For the text-containing cell, return its midpoint in [X, Y] coordinate format. 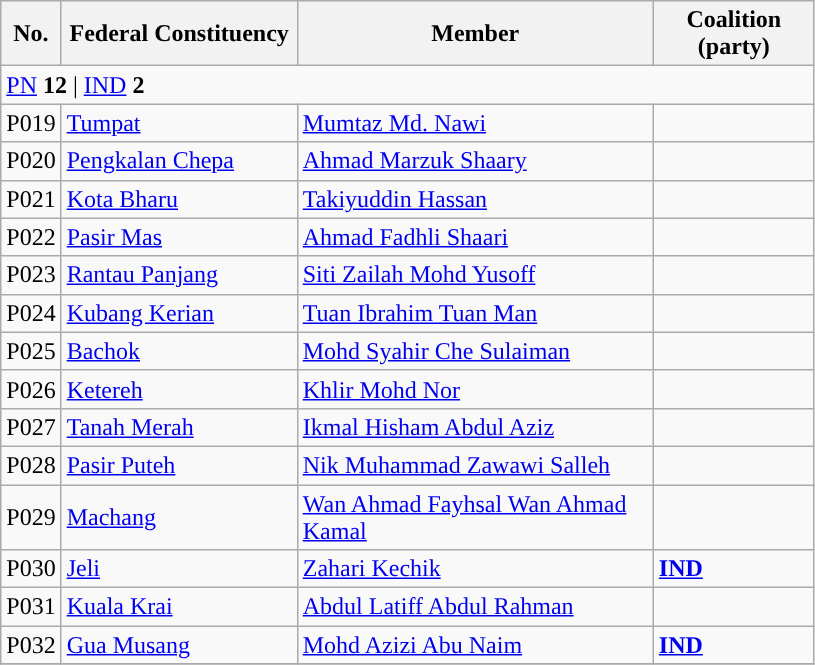
P027 [31, 427]
Takiyuddin Hassan [475, 199]
P030 [31, 569]
Pengkalan Chepa [179, 161]
Mohd Syahir Che Sulaiman [475, 351]
Wan Ahmad Fayhsal Wan Ahmad Kamal [475, 516]
Ikmal Hisham Abdul Aziz [475, 427]
Coalition (party) [734, 34]
No. [31, 34]
P020 [31, 161]
Kubang Kerian [179, 313]
Federal Constituency [179, 34]
P032 [31, 645]
Ketereh [179, 389]
P019 [31, 123]
Gua Musang [179, 645]
Kota Bharu [179, 199]
Ahmad Fadhli Shaari [475, 237]
P025 [31, 351]
Nik Muhammad Zawawi Salleh [475, 465]
Pasir Mas [179, 237]
Jeli [179, 569]
Bachok [179, 351]
Mohd Azizi Abu Naim [475, 645]
Siti Zailah Mohd Yusoff [475, 275]
P022 [31, 237]
P028 [31, 465]
P029 [31, 516]
P021 [31, 199]
Kuala Krai [179, 607]
Khlir Mohd Nor [475, 389]
P023 [31, 275]
P026 [31, 389]
P024 [31, 313]
Rantau Panjang [179, 275]
P031 [31, 607]
Abdul Latiff Abdul Rahman [475, 607]
Machang [179, 516]
Tanah Merah [179, 427]
PN 12 | IND 2 [408, 85]
Tuan Ibrahim Tuan Man [475, 313]
Tumpat [179, 123]
Zahari Kechik [475, 569]
Member [475, 34]
Ahmad Marzuk Shaary [475, 161]
Pasir Puteh [179, 465]
Mumtaz Md. Nawi [475, 123]
